For the text-containing cell, return its midpoint in (X, Y) coordinate format. 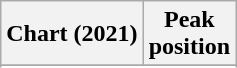
Chart (2021) (72, 34)
Peakposition (189, 34)
